Return (X, Y) of the center of cell containing provided text 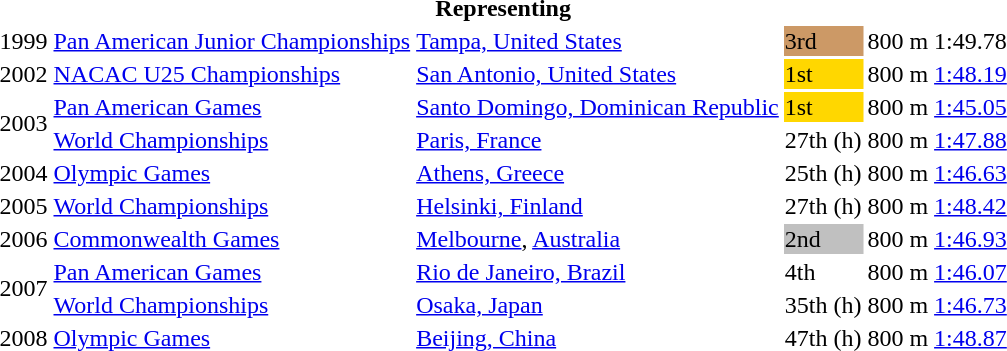
Helsinki, Finland (598, 206)
Commonwealth Games (232, 239)
Olympic Games (232, 173)
Osaka, Japan (598, 305)
Rio de Janeiro, Brazil (598, 272)
25th (h) (823, 173)
Pan American Junior Championships (232, 41)
NACAC U25 Championships (232, 74)
Paris, France (598, 140)
2nd (823, 239)
Melbourne, Australia (598, 239)
35th (h) (823, 305)
Santo Domingo, Dominican Republic (598, 107)
3rd (823, 41)
4th (823, 272)
Athens, Greece (598, 173)
San Antonio, United States (598, 74)
Tampa, United States (598, 41)
